Return the (X, Y) coordinate for the center point of the cell that contains the specified text.  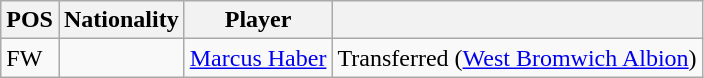
Marcus Haber (258, 58)
POS (30, 20)
Player (258, 20)
FW (30, 58)
Transferred (West Bromwich Albion) (517, 58)
Nationality (121, 20)
